Return (x, y) of the center of cell containing provided text 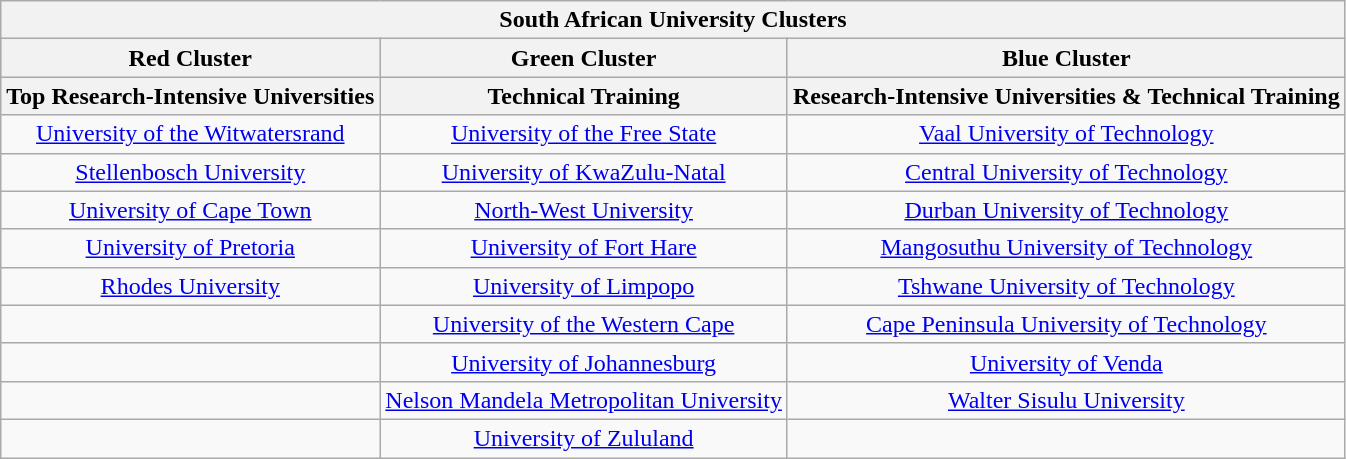
University of Venda (1066, 362)
Blue Cluster (1066, 58)
Rhodes University (190, 286)
Durban University of Technology (1066, 210)
Vaal University of Technology (1066, 134)
University of KwaZulu-Natal (584, 172)
University of the Western Cape (584, 324)
South African University Clusters (673, 20)
Red Cluster (190, 58)
North-West University (584, 210)
University of Limpopo (584, 286)
Green Cluster (584, 58)
Nelson Mandela Metropolitan University (584, 400)
Technical Training (584, 96)
Mangosuthu University of Technology (1066, 248)
Cape Peninsula University of Technology (1066, 324)
Tshwane University of Technology (1066, 286)
University of the Free State (584, 134)
Stellenbosch University (190, 172)
Walter Sisulu University (1066, 400)
University of Cape Town (190, 210)
Central University of Technology (1066, 172)
University of Zululand (584, 438)
Research-Intensive Universities & Technical Training (1066, 96)
University of Johannesburg (584, 362)
Top Research-Intensive Universities (190, 96)
University of Fort Hare (584, 248)
University of the Witwatersrand (190, 134)
University of Pretoria (190, 248)
